Find where the given text appears and provide that cell's center as [X, Y] coordinate. 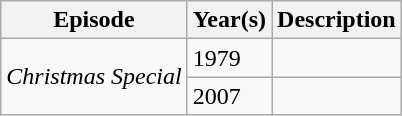
Description [337, 20]
1979 [229, 58]
2007 [229, 96]
Year(s) [229, 20]
Christmas Special [94, 77]
Episode [94, 20]
